Search for the cell housing the specified text and yield its (X, Y) center coordinate. 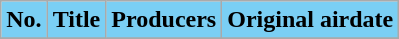
No. (24, 20)
Title (76, 20)
Original airdate (310, 20)
Producers (164, 20)
